Pinpoint the cell where the given text exists, returning its (x, y) midpoint coordinate. 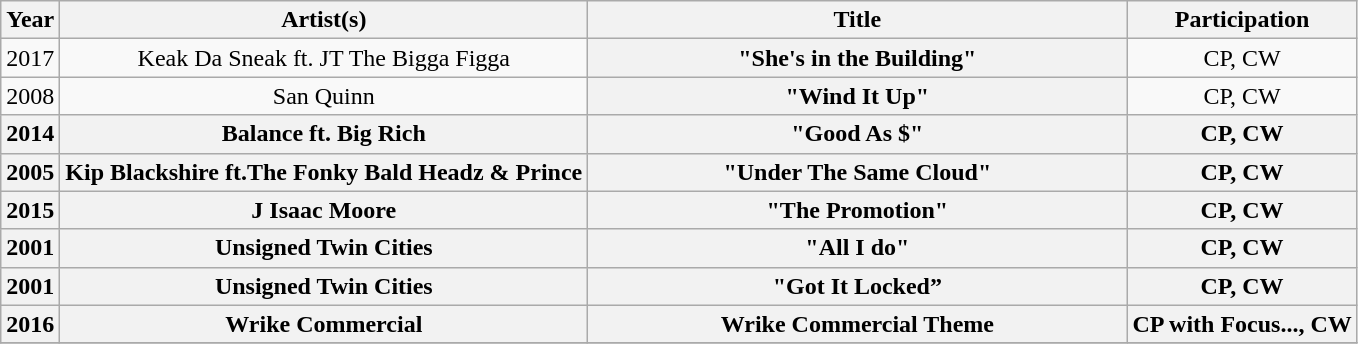
"Got It Locked” (858, 286)
"Good As $" (858, 134)
CP with Focus..., CW (1242, 324)
2016 (30, 324)
"All I do" (858, 248)
"Wind It Up" (858, 96)
Wrike Commercial Theme (858, 324)
Year (30, 20)
Kip Blackshire ft.The Fonky Bald Headz & Prince (324, 172)
"Under The Same Cloud" (858, 172)
Title (858, 20)
Participation (1242, 20)
2008 (30, 96)
2005 (30, 172)
2017 (30, 58)
2015 (30, 210)
Wrike Commercial (324, 324)
"The Promotion" (858, 210)
"She's in the Building" (858, 58)
J Isaac Moore (324, 210)
San Quinn (324, 96)
Balance ft. Big Rich (324, 134)
2014 (30, 134)
Keak Da Sneak ft. JT The Bigga Figga (324, 58)
Artist(s) (324, 20)
